Extract the [x, y] coordinate from the center of the cell holding the provided text.  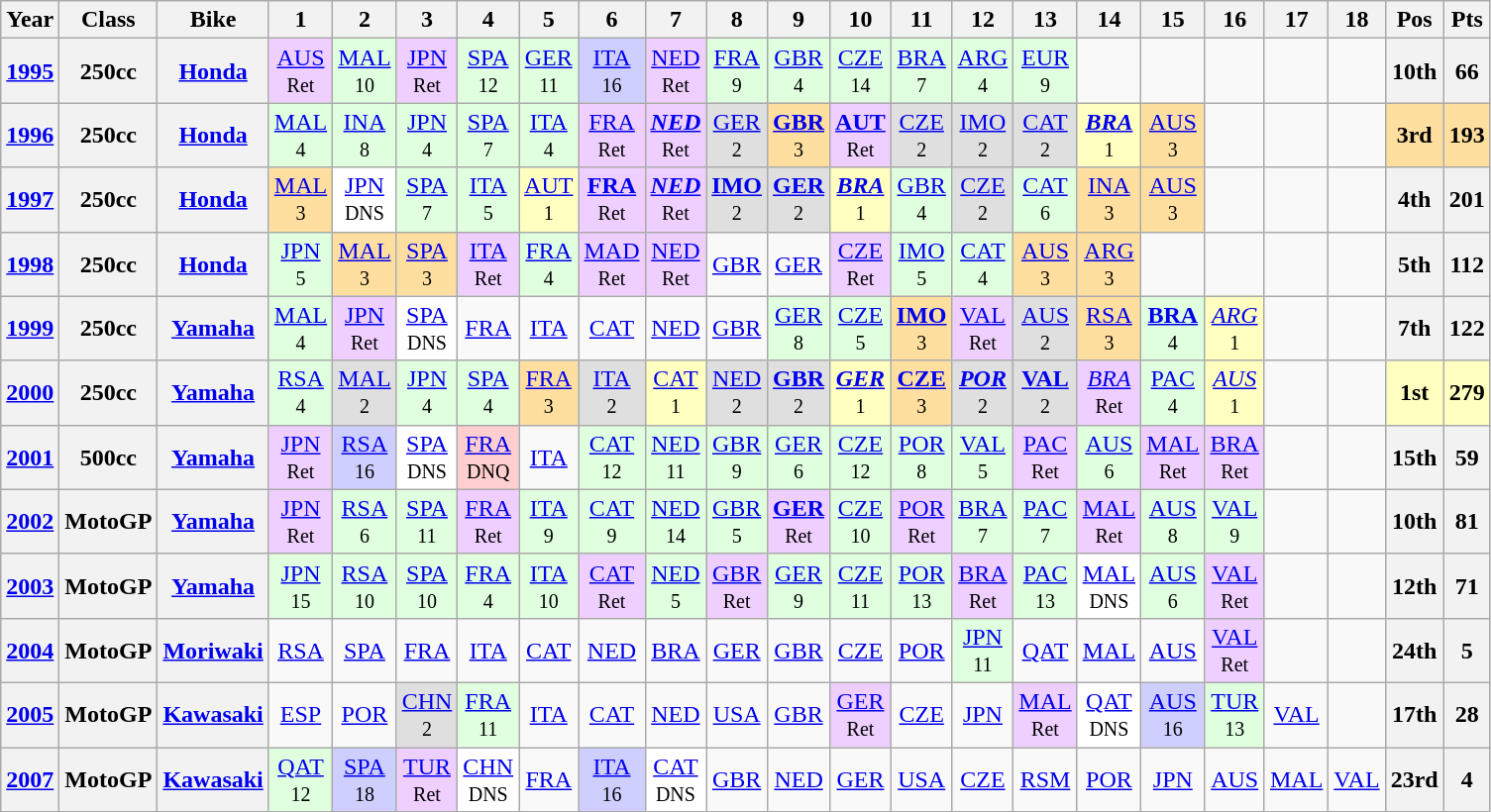
GER11 [549, 71]
24th [1415, 650]
17 [1296, 20]
10 [861, 20]
RSA16 [365, 457]
ITA4 [549, 135]
ITA5 [488, 200]
MALDNS [1109, 586]
VAL9 [1234, 521]
1995 [30, 71]
7th [1415, 329]
5th [1415, 263]
IMO5 [921, 263]
2000 [30, 392]
SPA12 [488, 71]
1999 [30, 329]
2004 [30, 650]
NED5 [676, 586]
JPN15 [300, 586]
8 [737, 20]
CZE5 [861, 329]
JPN5 [300, 263]
AUTRet [861, 135]
12th [1415, 586]
11 [921, 20]
279 [1466, 392]
16 [1234, 20]
23rd [1415, 778]
NED14 [676, 521]
CATDNS [676, 778]
SPA4 [488, 392]
3 [427, 20]
INA3 [1109, 200]
INA8 [365, 135]
CAT1 [676, 392]
FRADNQ [488, 457]
IMO3 [921, 329]
PORRet [921, 521]
1st [1415, 392]
81 [1466, 521]
ITA2 [612, 392]
Bike [213, 20]
GBR3 [799, 135]
ARG1 [1234, 329]
PACRet [1045, 457]
ESP [300, 715]
15th [1415, 457]
1 [300, 20]
66 [1466, 71]
112 [1466, 263]
18 [1357, 20]
7 [676, 20]
2007 [30, 778]
QATDNS [1109, 715]
AUT1 [549, 200]
PAC7 [1045, 521]
CAT12 [612, 457]
EUR9 [1045, 71]
BRA [676, 650]
3rd [1415, 135]
MAL10 [365, 71]
VAL2 [1045, 392]
14 [1109, 20]
FRA11 [488, 715]
GBR5 [737, 521]
SPA11 [427, 521]
GER9 [799, 586]
VAL5 [983, 457]
CZE11 [861, 586]
GBR2 [799, 392]
500cc [109, 457]
Pts [1466, 20]
RSM [1045, 778]
2005 [30, 715]
CZE3 [921, 392]
71 [1466, 586]
9 [799, 20]
ARG4 [983, 71]
MADRet [612, 263]
2 [365, 20]
Pos [1415, 20]
SPA18 [365, 778]
RSA3 [1109, 329]
BRA4 [1173, 329]
POR2 [983, 392]
13 [1045, 20]
GER8 [799, 329]
NED2 [737, 392]
CZE10 [861, 521]
Moriwaki [213, 650]
FRA9 [737, 71]
15 [1173, 20]
CAT6 [1045, 200]
1998 [30, 263]
QAT12 [300, 778]
Class [109, 20]
RSA [300, 650]
4th [1415, 200]
28 [1466, 715]
6 [612, 20]
1997 [30, 200]
GER1 [861, 392]
AUS8 [1173, 521]
AUS1 [1234, 392]
PAC4 [1173, 392]
2003 [30, 586]
SPA3 [427, 263]
AUS16 [1173, 715]
SPA10 [427, 586]
CATRet [612, 586]
CHNDNS [488, 778]
JPN11 [983, 650]
PAC13 [1045, 586]
Year [30, 20]
POR13 [921, 586]
ITARet [488, 263]
CHN2 [427, 715]
GER6 [799, 457]
CZE12 [861, 457]
ITA9 [549, 521]
17th [1415, 715]
RSA4 [300, 392]
AUS2 [1045, 329]
QAT [1045, 650]
CAT9 [612, 521]
12 [983, 20]
1996 [30, 135]
JPNDNS [365, 200]
SPA [365, 650]
122 [1466, 329]
MAL2 [365, 392]
GBRRet [737, 586]
CZE14 [861, 71]
TURRet [427, 778]
NED11 [676, 457]
GBR9 [737, 457]
ARG3 [1109, 263]
FRA3 [549, 392]
CAT4 [983, 263]
2002 [30, 521]
193 [1466, 135]
RSA10 [365, 586]
ITA10 [549, 586]
CZERet [861, 263]
2001 [30, 457]
AUSRet [300, 71]
TUR13 [1234, 715]
RSA6 [365, 521]
59 [1466, 457]
POR8 [921, 457]
CAT2 [1045, 135]
201 [1466, 200]
